Locate the cell with the specified text and output its [X, Y] center coordinate. 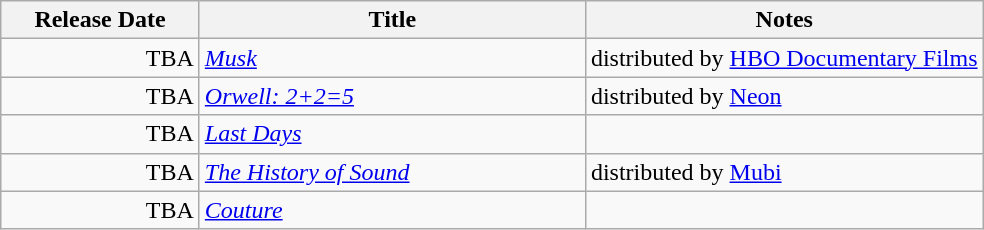
Title [392, 20]
distributed by Mubi [784, 172]
Notes [784, 20]
Musk [392, 58]
Couture [392, 210]
Release Date [100, 20]
Orwell: 2+2=5 [392, 96]
distributed by HBO Documentary Films [784, 58]
distributed by Neon [784, 96]
Last Days [392, 134]
The History of Sound [392, 172]
